Locate the cell with the specified text and output its (x, y) center coordinate. 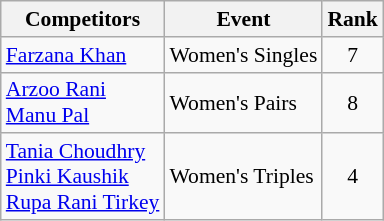
Arzoo RaniManu Pal (83, 102)
Women's Pairs (243, 102)
Farzana Khan (83, 55)
8 (352, 102)
Competitors (83, 19)
Rank (352, 19)
Women's Triples (243, 178)
7 (352, 55)
4 (352, 178)
Tania ChoudhryPinki KaushikRupa Rani Tirkey (83, 178)
Event (243, 19)
Women's Singles (243, 55)
